Pinpoint the cell where the given text exists, returning its (X, Y) midpoint coordinate. 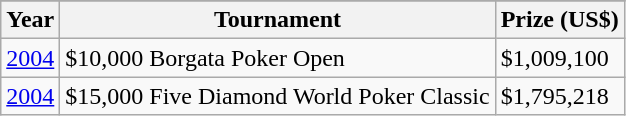
$1,795,218 (560, 96)
Year (30, 20)
$10,000 Borgata Poker Open (278, 58)
$15,000 Five Diamond World Poker Classic (278, 96)
Tournament (278, 20)
$1,009,100 (560, 58)
Prize (US$) (560, 20)
